Locate the cell with the specified text and output its (X, Y) center coordinate. 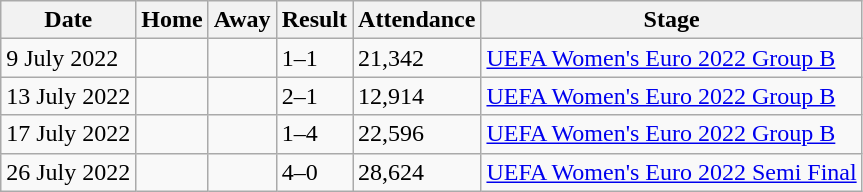
21,342 (417, 58)
12,914 (417, 96)
22,596 (417, 134)
17 July 2022 (68, 134)
Stage (672, 20)
1–1 (314, 58)
26 July 2022 (68, 172)
Away (242, 20)
9 July 2022 (68, 58)
Date (68, 20)
1–4 (314, 134)
Result (314, 20)
2–1 (314, 96)
UEFA Women's Euro 2022 Semi Final (672, 172)
28,624 (417, 172)
4–0 (314, 172)
Home (172, 20)
13 July 2022 (68, 96)
Attendance (417, 20)
